Identify which cell holds the provided text, then report its [X, Y] central coordinate. 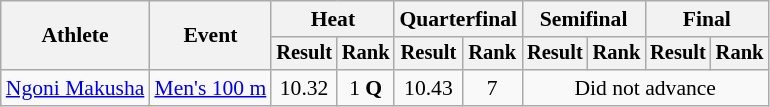
Ngoni Makusha [76, 88]
Quarterfinal [458, 19]
Did not advance [645, 88]
1 Q [366, 88]
Final [706, 19]
10.32 [304, 88]
Men's 100 m [210, 88]
7 [492, 88]
Heat [332, 19]
10.43 [428, 88]
Athlete [76, 36]
Event [210, 36]
Semifinal [584, 19]
